Locate the cell with the specified text and output its (X, Y) center coordinate. 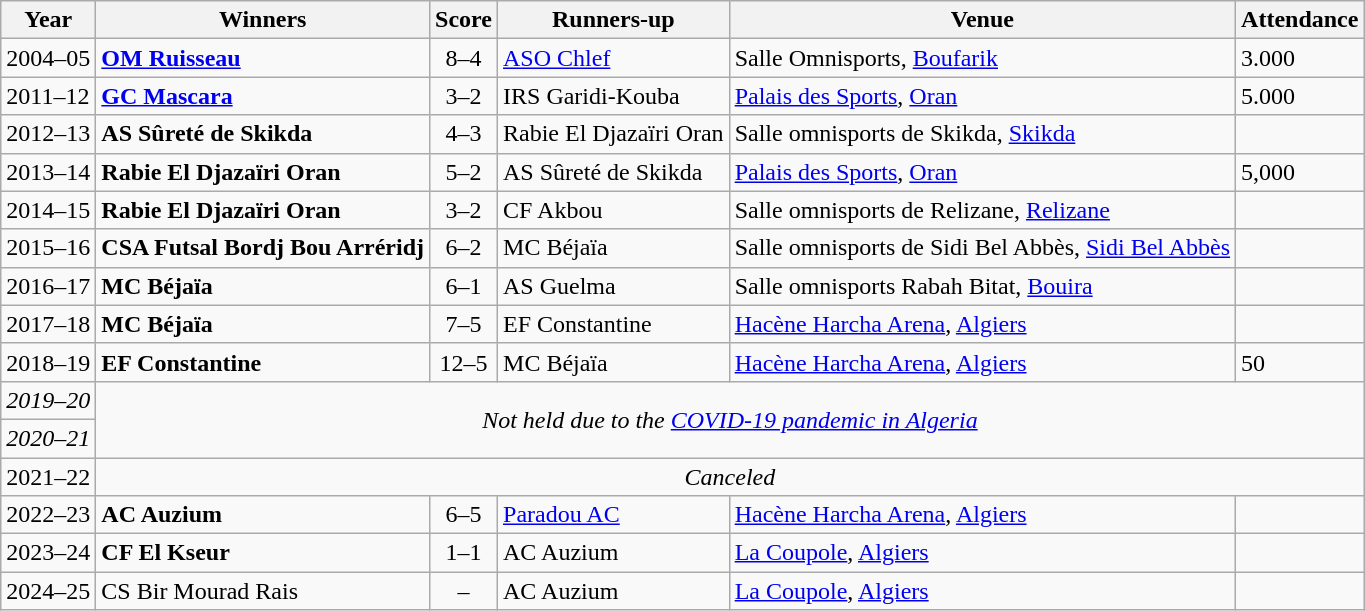
2022–23 (48, 515)
CS Bir Mourad Rais (263, 591)
Winners (263, 20)
Year (48, 20)
2021–22 (48, 477)
Salle omnisports Rabah Bitat, Bouira (982, 286)
2017–18 (48, 324)
AS Guelma (614, 286)
2012–13 (48, 134)
2018–19 (48, 362)
Venue (982, 20)
– (464, 591)
2016–17 (48, 286)
50 (1300, 362)
Salle omnisports de Skikda, Skikda (982, 134)
CF Akbou (614, 210)
7–5 (464, 324)
5.000 (1300, 96)
5,000 (1300, 172)
2020–21 (48, 438)
Canceled (730, 477)
2019–20 (48, 400)
6–1 (464, 286)
2014–15 (48, 210)
2015–16 (48, 248)
Not held due to the COVID-19 pandemic in Algeria (730, 419)
OM Ruisseau (263, 58)
Paradou AC (614, 515)
Runners-up (614, 20)
2011–12 (48, 96)
Salle omnisports de Relizane, Relizane (982, 210)
Score (464, 20)
ASO Chlef (614, 58)
3.000 (1300, 58)
4–3 (464, 134)
Salle Omnisports, Boufarik (982, 58)
Salle omnisports de Sidi Bel Abbès, Sidi Bel Abbès (982, 248)
GC Mascara (263, 96)
IRS Garidi-Kouba (614, 96)
CSA Futsal Bordj Bou Arréridj (263, 248)
5–2 (464, 172)
CF El Kseur (263, 553)
2023–24 (48, 553)
8–4 (464, 58)
2024–25 (48, 591)
2004–05 (48, 58)
6–2 (464, 248)
Attendance (1300, 20)
2013–14 (48, 172)
12–5 (464, 362)
6–5 (464, 515)
1–1 (464, 553)
